From the cell containing the given text, extract its center point as (x, y) coordinate. 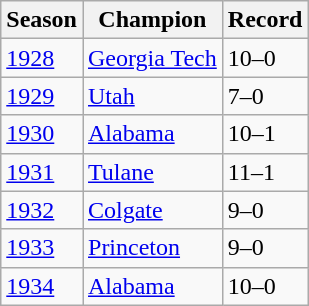
Georgia Tech (152, 58)
Colgate (152, 210)
1930 (42, 134)
Record (265, 20)
Tulane (152, 172)
1933 (42, 248)
7–0 (265, 96)
Champion (152, 20)
1928 (42, 58)
1929 (42, 96)
10–1 (265, 134)
11–1 (265, 172)
Season (42, 20)
1934 (42, 286)
Utah (152, 96)
1932 (42, 210)
1931 (42, 172)
Princeton (152, 248)
